Identify which cell holds the provided text, then report its (X, Y) central coordinate. 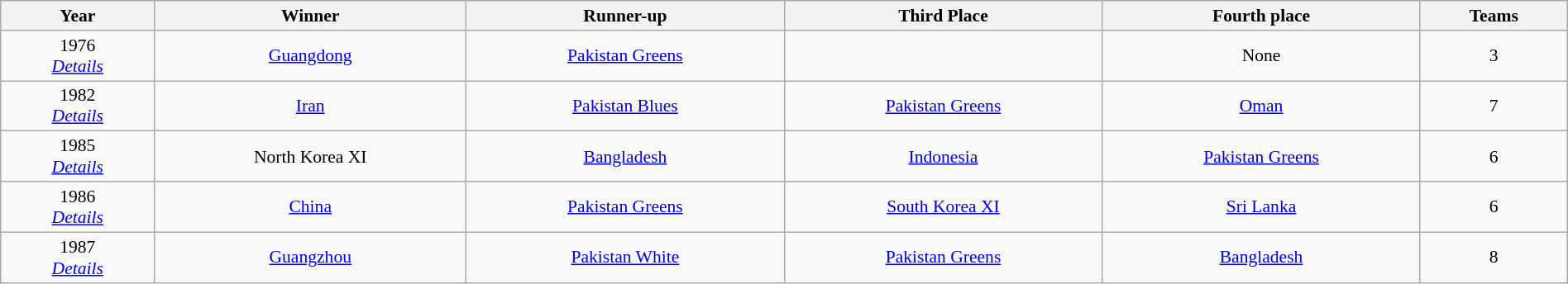
Fourth place (1262, 16)
1987 Details (78, 258)
1982 Details (78, 106)
Pakistan Blues (625, 106)
China (311, 206)
North Korea XI (311, 157)
7 (1494, 106)
Guangdong (311, 56)
1976 Details (78, 56)
1986 Details (78, 206)
Winner (311, 16)
Sri Lanka (1262, 206)
Runner-up (625, 16)
None (1262, 56)
3 (1494, 56)
8 (1494, 258)
1985 Details (78, 157)
Year (78, 16)
Third Place (943, 16)
Guangzhou (311, 258)
Indonesia (943, 157)
Teams (1494, 16)
Oman (1262, 106)
Iran (311, 106)
Pakistan White (625, 258)
South Korea XI (943, 206)
